Provide the [X, Y] coordinate of the cell's center where the given text is located.  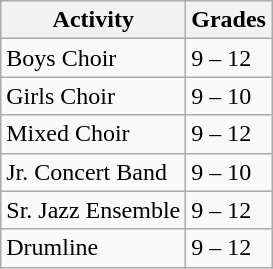
Boys Choir [94, 58]
Activity [94, 20]
Grades [229, 20]
Sr. Jazz Ensemble [94, 210]
Jr. Concert Band [94, 172]
Drumline [94, 248]
Mixed Choir [94, 134]
Girls Choir [94, 96]
